Provide the (x, y) coordinate of the cell's center where the given text is located.  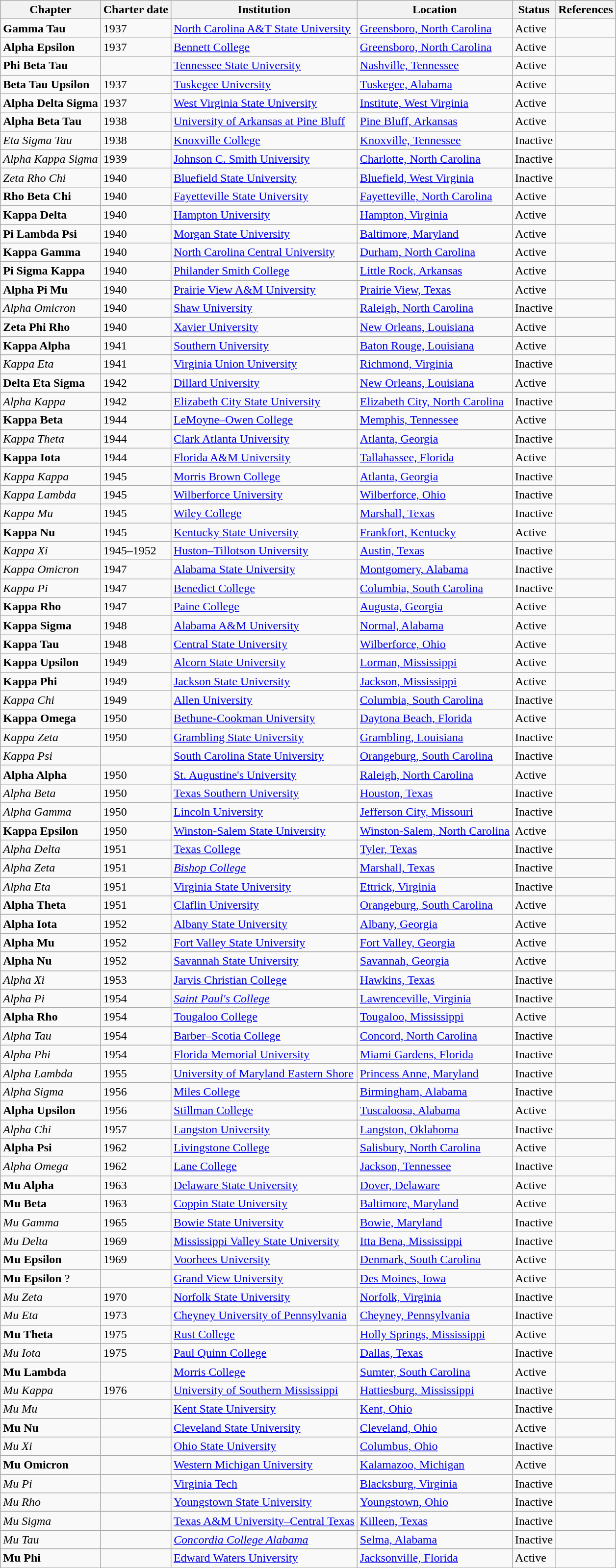
Cleveland State University (264, 1428)
Alpha Pi (51, 998)
Concord, North Carolina (435, 1036)
Houston, Texas (435, 793)
Kappa Omicron (51, 570)
Kappa Alpha (51, 346)
Beta Tau Upsilon (51, 84)
Delta Eta Sigma (51, 383)
Southern University (264, 346)
Kappa Xi (51, 551)
Mu Epsilon ? (51, 1278)
Charlotte, North Carolina (435, 159)
Kappa Sigma (51, 625)
Chapter (51, 10)
Alpha Delta (51, 849)
Knoxville College (264, 140)
Grand View University (264, 1278)
Memphis, Tennessee (435, 420)
Jacksonville, Florida (435, 1558)
Alpha Beta (51, 793)
Miami Gardens, Florida (435, 1054)
Kappa Delta (51, 215)
1970 (135, 1297)
Charter date (135, 10)
Delaware State University (264, 1185)
Hattiesburg, Mississippi (435, 1390)
Alpha Sigma (51, 1092)
Mu Iota (51, 1353)
Fayetteville State University (264, 196)
Albany, Georgia (435, 924)
Alpha Omega (51, 1167)
Kappa Psi (51, 756)
Jarvis Christian College (264, 980)
Kappa Chi (51, 700)
Baton Rouge, Louisiana (435, 346)
Rho Beta Chi (51, 196)
Mu Beta (51, 1204)
Dover, Delaware (435, 1185)
Mu Eta (51, 1316)
Blacksburg, Virginia (435, 1484)
North Carolina A&T State University (264, 28)
Richmond, Virginia (435, 364)
Dallas, Texas (435, 1353)
Tougaloo, Mississippi (435, 1017)
Hampton University (264, 215)
Norfolk State University (264, 1297)
Mu Pi (51, 1484)
Texas College (264, 849)
Barber–Scotia College (264, 1036)
Denmark, South Carolina (435, 1260)
Jackson State University (264, 681)
Florida Memorial University (264, 1054)
Bethune-Cookman University (264, 719)
Livingstone College (264, 1148)
Salisbury, North Carolina (435, 1148)
Pi Sigma Kappa (51, 271)
Lane College (264, 1167)
Augusta, Georgia (435, 607)
Florida A&M University (264, 457)
Alpha Nu (51, 961)
Tyler, Texas (435, 849)
Central State University (264, 644)
Alpha Pi Mu (51, 290)
Benedict College (264, 588)
Kappa Iota (51, 457)
Cleveland, Ohio (435, 1428)
Alpha Upsilon (51, 1110)
Morgan State University (264, 234)
Mu Alpha (51, 1185)
Alpha Gamma (51, 812)
Ettrick, Virginia (435, 887)
Fort Valley State University (264, 943)
Kappa Tau (51, 644)
Mu Phi (51, 1558)
Lawrenceville, Virginia (435, 998)
Alpha Beta Tau (51, 122)
Alcorn State University (264, 663)
Phi Beta Tau (51, 66)
Durham, North Carolina (435, 252)
References (586, 10)
Alpha Psi (51, 1148)
Savannah, Georgia (435, 961)
Mu Mu (51, 1409)
Mu Delta (51, 1241)
Holly Springs, Mississippi (435, 1334)
Langston, Oklahoma (435, 1129)
Kentucky State University (264, 532)
Alpha Mu (51, 943)
Kappa Lambda (51, 495)
University of Southern Mississippi (264, 1390)
Institute, West Virginia (435, 103)
Bowie, Maryland (435, 1222)
Daytona Beach, Florida (435, 719)
Virginia State University (264, 887)
Fort Valley, Georgia (435, 943)
Pi Lambda Psi (51, 234)
Shaw University (264, 308)
Knoxville, Tennessee (435, 140)
North Carolina Central University (264, 252)
Cheyney University of Pennsylvania (264, 1316)
Wilberforce University (264, 495)
Mu Rho (51, 1502)
Tuskegee University (264, 84)
Prairie View A&M University (264, 290)
Bluefield, West Virginia (435, 177)
1965 (135, 1222)
Selma, Alabama (435, 1540)
Hampton, Virginia (435, 215)
Morris Brown College (264, 476)
Normal, Alabama (435, 625)
Mu Tau (51, 1540)
Alpha Xi (51, 980)
Fayetteville, North Carolina (435, 196)
Grambling State University (264, 737)
University of Maryland Eastern Shore (264, 1073)
Alpha Tau (51, 1036)
Little Rock, Arkansas (435, 271)
Kappa Upsilon (51, 663)
Mu Omicron (51, 1465)
Alpha Chi (51, 1129)
Philander Smith College (264, 271)
Montgomery, Alabama (435, 570)
Austin, Texas (435, 551)
Kent State University (264, 1409)
Alpha Zeta (51, 868)
Alpha Lambda (51, 1073)
Kappa Gamma (51, 252)
Edward Waters University (264, 1558)
Elizabeth City State University (264, 401)
Bennett College (264, 47)
Kappa Theta (51, 439)
Lincoln University (264, 812)
Huston–Tillotson University (264, 551)
Mu Xi (51, 1446)
Kappa Nu (51, 532)
Killeen, Texas (435, 1521)
Prairie View, Texas (435, 290)
Lorman, Mississippi (435, 663)
Alpha Iota (51, 924)
Coppin State University (264, 1204)
Alpha Epsilon (51, 47)
Langston University (264, 1129)
1976 (135, 1390)
Eta Sigma Tau (51, 140)
Rust College (264, 1334)
Kalamazoo, Michigan (435, 1465)
1955 (135, 1073)
Miles College (264, 1092)
Kappa Eta (51, 364)
Nashville, Tennessee (435, 66)
Stillman College (264, 1110)
Institution (264, 10)
Kappa Beta (51, 420)
Mu Kappa (51, 1390)
Mississippi Valley State University (264, 1241)
Mu Nu (51, 1428)
Itta Bena, Mississippi (435, 1241)
Kappa Omega (51, 719)
Alpha Phi (51, 1054)
Kappa Epsilon (51, 831)
Paine College (264, 607)
Bishop College (264, 868)
Alpha Alpha (51, 774)
Sumter, South Carolina (435, 1371)
LeMoyne–Owen College (264, 420)
Alpha Kappa Sigma (51, 159)
Albany State University (264, 924)
Zeta Phi Rho (51, 327)
Alabama State University (264, 570)
Mu Theta (51, 1334)
1939 (135, 159)
Kappa Rho (51, 607)
Texas A&M University–Central Texas (264, 1521)
South Carolina State University (264, 756)
Kappa Zeta (51, 737)
Virginia Tech (264, 1484)
Columbus, Ohio (435, 1446)
1973 (135, 1316)
1953 (135, 980)
Hawkins, Texas (435, 980)
Virginia Union University (264, 364)
Des Moines, Iowa (435, 1278)
Wiley College (264, 513)
Allen University (264, 700)
Winston-Salem, North Carolina (435, 831)
Gamma Tau (51, 28)
West Virginia State University (264, 103)
1957 (135, 1129)
1945–1952 (135, 551)
Kappa Kappa (51, 476)
Saint Paul's College (264, 998)
Western Michigan University (264, 1465)
Bluefield State University (264, 177)
Ohio State University (264, 1446)
Johnson C. Smith University (264, 159)
Dillard University (264, 383)
Mu Sigma (51, 1521)
Bowie State University (264, 1222)
Voorhees University (264, 1260)
Xavier University (264, 327)
Birmingham, Alabama (435, 1092)
Princess Anne, Maryland (435, 1073)
Alabama A&M University (264, 625)
Tougaloo College (264, 1017)
Alpha Theta (51, 905)
Paul Quinn College (264, 1353)
Grambling, Louisiana (435, 737)
Tallahassee, Florida (435, 457)
Youngstown, Ohio (435, 1502)
Norfolk, Virginia (435, 1297)
Alpha Rho (51, 1017)
Alpha Delta Sigma (51, 103)
Kappa Phi (51, 681)
Alpha Kappa (51, 401)
Tuskegee, Alabama (435, 84)
Clark Atlanta University (264, 439)
Claflin University (264, 905)
Kent, Ohio (435, 1409)
Morris College (264, 1371)
Alpha Eta (51, 887)
Status (534, 10)
Alpha Omicron (51, 308)
Savannah State University (264, 961)
Jackson, Mississippi (435, 681)
Tennessee State University (264, 66)
Elizabeth City, North Carolina (435, 401)
Jefferson City, Missouri (435, 812)
Mu Zeta (51, 1297)
Location (435, 10)
Cheyney, Pennsylvania (435, 1316)
Winston-Salem State University (264, 831)
Jackson, Tennessee (435, 1167)
Frankfort, Kentucky (435, 532)
Kappa Mu (51, 513)
St. Augustine's University (264, 774)
Youngstown State University (264, 1502)
Texas Southern University (264, 793)
Mu Lambda (51, 1371)
Tuscaloosa, Alabama (435, 1110)
Kappa Pi (51, 588)
Mu Gamma (51, 1222)
Pine Bluff, Arkansas (435, 122)
Zeta Rho Chi (51, 177)
Mu Epsilon (51, 1260)
University of Arkansas at Pine Bluff (264, 122)
Concordia College Alabama (264, 1540)
